Capture the cell that displays the provided text and extract its [x, y] central coordinate. 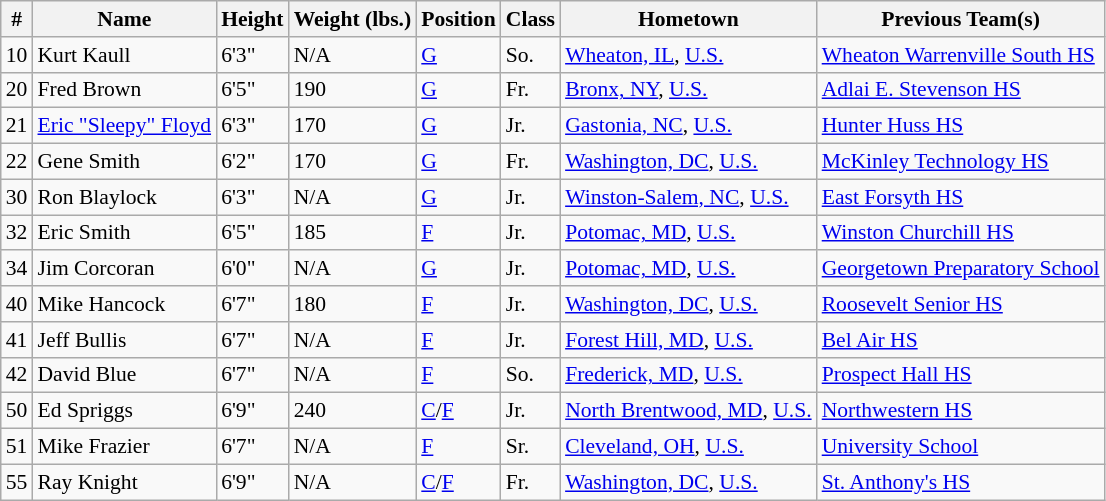
Winston-Salem, NC, U.S. [688, 197]
St. Anthony's HS [961, 482]
6'2" [252, 162]
Hunter Huss HS [961, 126]
Fred Brown [124, 90]
Eric Smith [124, 233]
40 [17, 304]
20 [17, 90]
42 [17, 375]
Jim Corcoran [124, 269]
Winston Churchill HS [961, 233]
Forest Hill, MD, U.S. [688, 340]
Name [124, 19]
Bronx, NY, U.S. [688, 90]
Mike Hancock [124, 304]
McKinley Technology HS [961, 162]
Cleveland, OH, U.S. [688, 447]
Height [252, 19]
Roosevelt Senior HS [961, 304]
Sr. [530, 447]
Northwestern HS [961, 411]
Kurt Kaull [124, 55]
180 [353, 304]
55 [17, 482]
Previous Team(s) [961, 19]
Jeff Bullis [124, 340]
21 [17, 126]
Frederick, MD, U.S. [688, 375]
32 [17, 233]
David Blue [124, 375]
Class [530, 19]
10 [17, 55]
Wheaton Warrenville South HS [961, 55]
Georgetown Preparatory School [961, 269]
Adlai E. Stevenson HS [961, 90]
22 [17, 162]
34 [17, 269]
240 [353, 411]
Ray Knight [124, 482]
Eric "Sleepy" Floyd [124, 126]
Bel Air HS [961, 340]
6'0" [252, 269]
Gastonia, NC, U.S. [688, 126]
51 [17, 447]
North Brentwood, MD, U.S. [688, 411]
Position [458, 19]
Hometown [688, 19]
30 [17, 197]
50 [17, 411]
Wheaton, IL, U.S. [688, 55]
East Forsyth HS [961, 197]
190 [353, 90]
Prospect Hall HS [961, 375]
Gene Smith [124, 162]
University School [961, 447]
Mike Frazier [124, 447]
Ron Blaylock [124, 197]
185 [353, 233]
# [17, 19]
Ed Spriggs [124, 411]
41 [17, 340]
Weight (lbs.) [353, 19]
